Output the [x, y] coordinate of the center of the cell containing the given text.  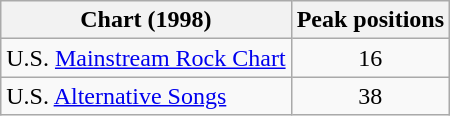
Chart (1998) [146, 20]
U.S. Alternative Songs [146, 96]
U.S. Mainstream Rock Chart [146, 58]
38 [370, 96]
Peak positions [370, 20]
16 [370, 58]
